Provide the [X, Y] coordinate of the cell's center where the given text is located.  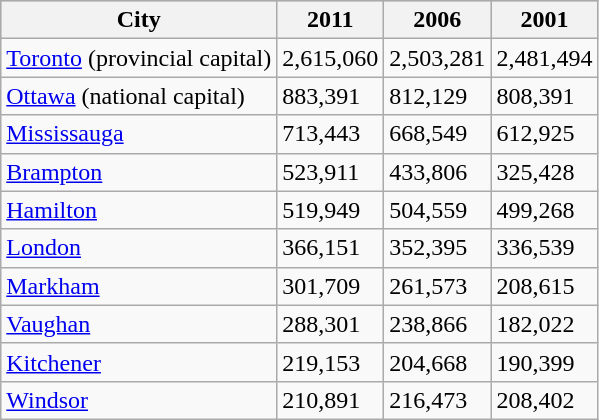
Windsor [139, 400]
2,615,060 [330, 58]
366,151 [330, 248]
519,949 [330, 210]
883,391 [330, 96]
713,443 [330, 134]
Kitchener [139, 362]
2001 [544, 20]
182,022 [544, 324]
Ottawa (national capital) [139, 96]
352,395 [438, 248]
523,911 [330, 172]
2006 [438, 20]
Brampton [139, 172]
208,402 [544, 400]
210,891 [330, 400]
2,481,494 [544, 58]
Hamilton [139, 210]
Vaughan [139, 324]
612,925 [544, 134]
216,473 [438, 400]
Mississauga [139, 134]
325,428 [544, 172]
288,301 [330, 324]
433,806 [438, 172]
336,539 [544, 248]
261,573 [438, 286]
London [139, 248]
City [139, 20]
499,268 [544, 210]
808,391 [544, 96]
204,668 [438, 362]
208,615 [544, 286]
301,709 [330, 286]
2,503,281 [438, 58]
812,129 [438, 96]
668,549 [438, 134]
2011 [330, 20]
Markham [139, 286]
Toronto (provincial capital) [139, 58]
504,559 [438, 210]
238,866 [438, 324]
219,153 [330, 362]
190,399 [544, 362]
